Locate the cell with the specified text and output its (x, y) center coordinate. 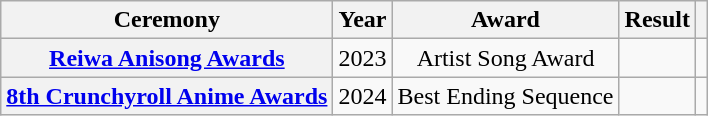
2024 (362, 96)
8th Crunchyroll Anime Awards (167, 96)
Result (657, 20)
Award (506, 20)
2023 (362, 58)
Artist Song Award (506, 58)
Best Ending Sequence (506, 96)
Ceremony (167, 20)
Reiwa Anisong Awards (167, 58)
Year (362, 20)
